Locate the cell with the specified text and output its [x, y] center coordinate. 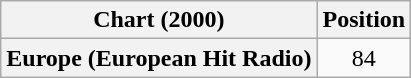
84 [364, 58]
Position [364, 20]
Chart (2000) [159, 20]
Europe (European Hit Radio) [159, 58]
